Provide the [X, Y] coordinate of the cell's center where the given text is located.  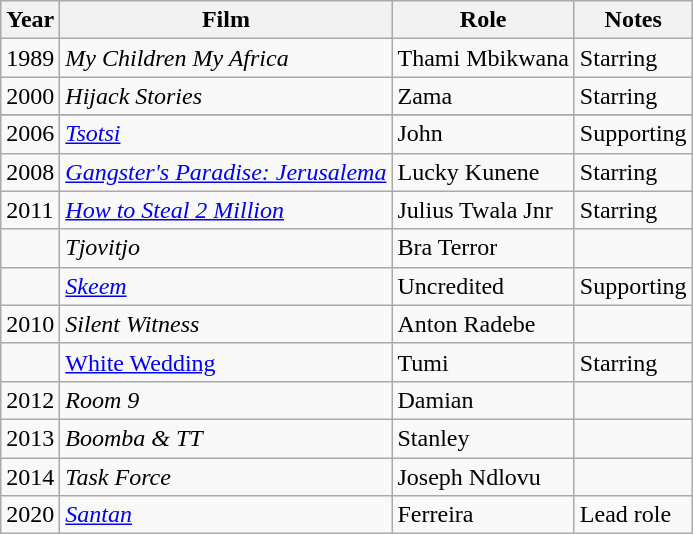
Task Force [226, 477]
Damian [483, 400]
2006 [30, 134]
Anton Radebe [483, 324]
2008 [30, 172]
Film [226, 20]
2012 [30, 400]
Notes [633, 20]
Tsotsi [226, 134]
2020 [30, 515]
Santan [226, 515]
Gangster's Paradise: Jerusalema [226, 172]
Lead role [633, 515]
Silent Witness [226, 324]
2014 [30, 477]
Thami Mbikwana [483, 58]
Uncredited [483, 286]
1989 [30, 58]
Hijack Stories [226, 96]
Tumi [483, 362]
Role [483, 20]
Stanley [483, 438]
Skeem [226, 286]
Lucky Kunene [483, 172]
Bra Terror [483, 248]
Julius Twala Jnr [483, 210]
2010 [30, 324]
Year [30, 20]
2011 [30, 210]
Boomba & TT [226, 438]
How to Steal 2 Million [226, 210]
John [483, 134]
Ferreira [483, 515]
2000 [30, 96]
Room 9 [226, 400]
Joseph Ndlovu [483, 477]
2013 [30, 438]
Zama [483, 96]
Tjovitjo [226, 248]
White Wedding [226, 362]
My Children My Africa [226, 58]
